Output the (x, y) coordinate of the center of the cell containing the given text.  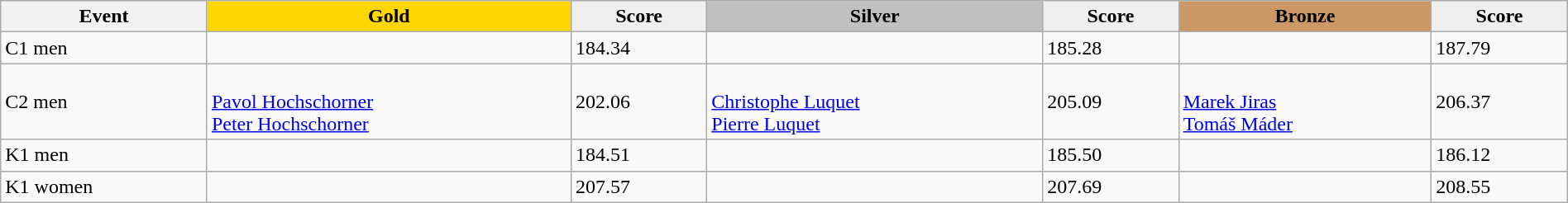
Gold (389, 17)
185.50 (1111, 155)
187.79 (1499, 48)
186.12 (1499, 155)
C1 men (104, 48)
207.57 (638, 186)
Bronze (1305, 17)
Christophe LuquetPierre Luquet (875, 101)
K1 women (104, 186)
208.55 (1499, 186)
Pavol HochschornerPeter Hochschorner (389, 101)
207.69 (1111, 186)
K1 men (104, 155)
Event (104, 17)
205.09 (1111, 101)
Silver (875, 17)
C2 men (104, 101)
206.37 (1499, 101)
184.34 (638, 48)
202.06 (638, 101)
Marek JirasTomáš Máder (1305, 101)
185.28 (1111, 48)
184.51 (638, 155)
